Return (X, Y) of the center of cell containing provided text 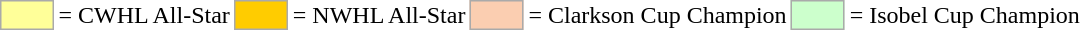
= Clarkson Cup Champion (658, 15)
= NWHL All-Star (379, 15)
= CWHL All-Star (144, 15)
